Return (X, Y) of the center of cell containing provided text 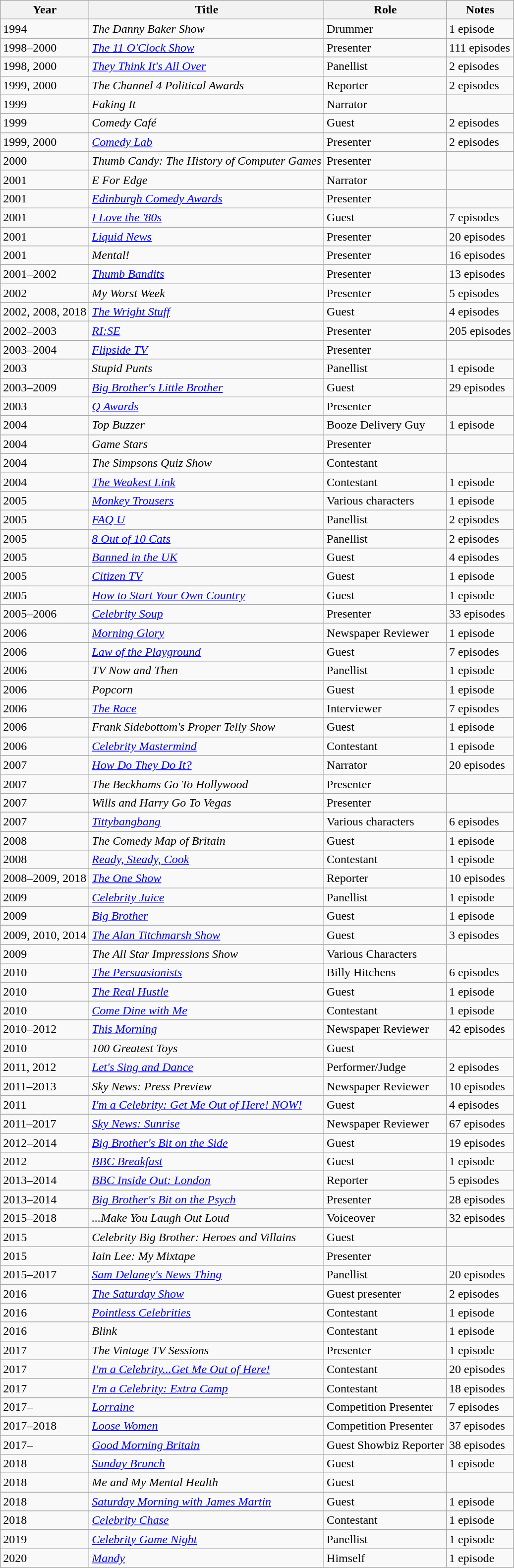
Celebrity Juice (207, 897)
2017–2018 (45, 1426)
The Comedy Map of Britain (207, 841)
Game Stars (207, 444)
29 episodes (480, 387)
FAQ U (207, 519)
The Danny Baker Show (207, 29)
RI:SE (207, 331)
Wills and Harry Go To Vegas (207, 803)
Top Buzzer (207, 425)
Year (45, 10)
Mental! (207, 255)
2011–2017 (45, 1124)
The Real Hustle (207, 992)
The Beckhams Go To Hollywood (207, 784)
The Channel 4 Political Awards (207, 85)
Notes (480, 10)
2011, 2012 (45, 1067)
Celebrity Big Brother: Heroes and Villains (207, 1237)
Lorraine (207, 1407)
Let's Sing and Dance (207, 1067)
Big Brother's Little Brother (207, 387)
Role (386, 10)
Citizen TV (207, 576)
2005–2006 (45, 614)
2020 (45, 1558)
How Do They Do It? (207, 765)
Blink (207, 1331)
1998, 2000 (45, 66)
Guest Showbiz Reporter (386, 1445)
The Race (207, 708)
8 Out of 10 Cats (207, 538)
1998–2000 (45, 48)
Edinburgh Comedy Awards (207, 198)
The Persuasionists (207, 973)
Good Morning Britain (207, 1445)
The Vintage TV Sessions (207, 1350)
2008–2009, 2018 (45, 878)
2012 (45, 1162)
Mandy (207, 1558)
Celebrity Mastermind (207, 746)
Billy Hitchens (386, 973)
Big Brother's Bit on the Psych (207, 1199)
37 episodes (480, 1426)
2010–2012 (45, 1029)
2012–2014 (45, 1142)
2009, 2010, 2014 (45, 935)
Saturday Morning with James Martin (207, 1502)
1994 (45, 29)
Celebrity Chase (207, 1520)
Iain Lee: My Mixtape (207, 1256)
Drummer (386, 29)
Frank Sidebottom's Proper Telly Show (207, 727)
I'm a Celebrity...Get Me Out of Here! (207, 1369)
16 episodes (480, 255)
2015–2017 (45, 1275)
2002 (45, 293)
BBC Breakfast (207, 1162)
Ready, Steady, Cook (207, 860)
Sky News: Press Preview (207, 1086)
13 episodes (480, 274)
Guest presenter (386, 1294)
The Simpsons Quiz Show (207, 463)
2015–2018 (45, 1218)
111 episodes (480, 48)
Stupid Punts (207, 369)
The All Star Impressions Show (207, 954)
Sunday Brunch (207, 1464)
67 episodes (480, 1124)
I'm a Celebrity: Extra Camp (207, 1388)
My Worst Week (207, 293)
2011 (45, 1105)
Faking It (207, 104)
Morning Glory (207, 633)
28 episodes (480, 1199)
2002–2003 (45, 331)
2000 (45, 161)
I Love the '80s (207, 217)
Pointless Celebrities (207, 1313)
19 episodes (480, 1142)
Title (207, 10)
Thumb Candy: The History of Computer Games (207, 161)
Himself (386, 1558)
33 episodes (480, 614)
Popcorn (207, 690)
Q Awards (207, 406)
Thumb Bandits (207, 274)
Celebrity Game Night (207, 1539)
The Wright Stuff (207, 312)
Interviewer (386, 708)
Banned in the UK (207, 558)
18 episodes (480, 1388)
Comedy Café (207, 123)
The Weakest Link (207, 482)
E For Edge (207, 180)
Liquid News (207, 237)
2001–2002 (45, 274)
Various Characters (386, 954)
38 episodes (480, 1445)
I'm a Celebrity: Get Me Out of Here! NOW! (207, 1105)
Big Brother (207, 916)
2011–2013 (45, 1086)
Tittybangbang (207, 821)
3 episodes (480, 935)
TV Now and Then (207, 671)
32 episodes (480, 1218)
Celebrity Soup (207, 614)
How to Start Your Own Country (207, 595)
Come Dine with Me (207, 1010)
2003–2004 (45, 350)
Me and My Mental Health (207, 1483)
They Think It's All Over (207, 66)
Loose Women (207, 1426)
BBC Inside Out: London (207, 1181)
...Make You Laugh Out Loud (207, 1218)
100 Greatest Toys (207, 1048)
Flipside TV (207, 350)
2003–2009 (45, 387)
Monkey Trousers (207, 501)
205 episodes (480, 331)
42 episodes (480, 1029)
The Alan Titchmarsh Show (207, 935)
Booze Delivery Guy (386, 425)
The 11 O'Clock Show (207, 48)
The Saturday Show (207, 1294)
Big Brother's Bit on the Side (207, 1142)
Law of the Playground (207, 652)
The One Show (207, 878)
2019 (45, 1539)
Sky News: Sunrise (207, 1124)
Voiceover (386, 1218)
This Morning (207, 1029)
2002, 2008, 2018 (45, 312)
Sam Delaney's News Thing (207, 1275)
Comedy Lab (207, 142)
Performer/Judge (386, 1067)
